Find where the given text appears and provide that cell's center as (X, Y) coordinate. 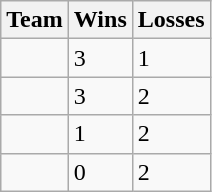
0 (100, 172)
Wins (100, 20)
Losses (171, 20)
Team (35, 20)
